Identify which cell holds the provided text, then report its (x, y) central coordinate. 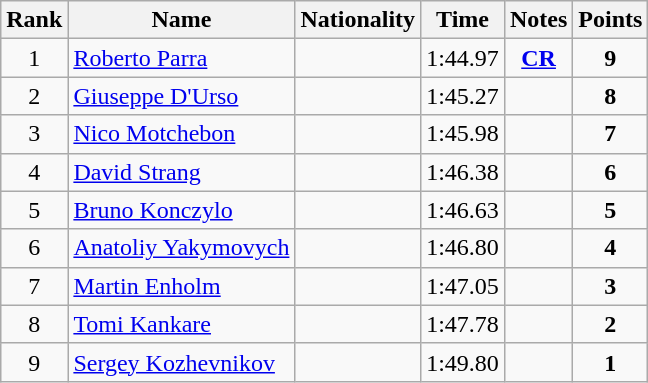
Sergey Kozhevnikov (182, 362)
Points (610, 20)
1:47.05 (463, 286)
1:46.63 (463, 210)
1:45.27 (463, 96)
Notes (538, 20)
Rank (34, 20)
Giuseppe D'Urso (182, 96)
David Strang (182, 172)
CR (538, 58)
1:49.80 (463, 362)
1:45.98 (463, 134)
Martin Enholm (182, 286)
Nico Motchebon (182, 134)
Roberto Parra (182, 58)
Time (463, 20)
1:46.80 (463, 248)
1:46.38 (463, 172)
Anatoliy Yakymovych (182, 248)
1:47.78 (463, 324)
Bruno Konczylo (182, 210)
Nationality (358, 20)
1:44.97 (463, 58)
Tomi Kankare (182, 324)
Name (182, 20)
